Pinpoint the cell where the given text exists, returning its [x, y] midpoint coordinate. 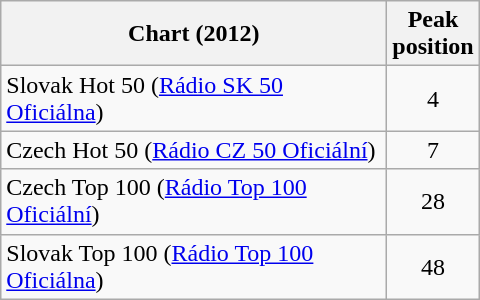
Peakposition [433, 34]
28 [433, 202]
Slovak Hot 50 (Rádio SK 50 Oficiálna) [194, 98]
Chart (2012) [194, 34]
7 [433, 150]
48 [433, 266]
Slovak Top 100 (Rádio Top 100 Oficiálna) [194, 266]
Czech Top 100 (Rádio Top 100 Oficiální) [194, 202]
Czech Hot 50 (Rádio CZ 50 Oficiální) [194, 150]
4 [433, 98]
